Search for the cell housing the specified text and yield its [X, Y] center coordinate. 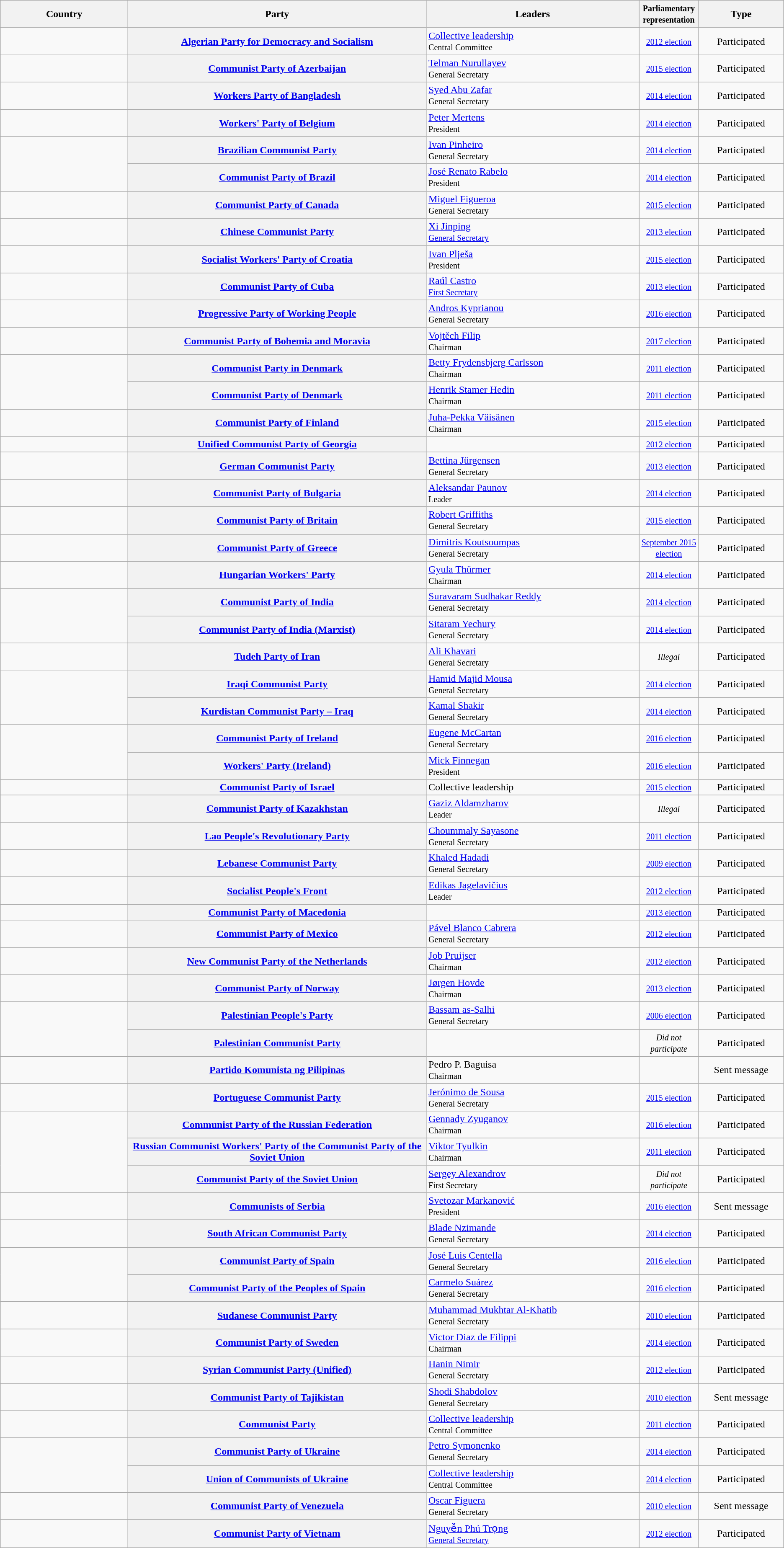
Partido Komunista ng Pilipinas [277, 1070]
Communist Party of Britain [277, 520]
Workers' Party of Belgium [277, 123]
Communist Party of Bohemia and Moravia [277, 341]
Unified Communist Party of Georgia [277, 444]
Party [277, 14]
Syed Abu ZafarGeneral Secretary [533, 95]
Juha-Pekka VäisänenChairman [533, 423]
Gyula ThürmerChairman [533, 575]
Communist Party of Azerbaijan [277, 69]
Communist Party [277, 1424]
Hamid Majid MousaGeneral Secretary [533, 684]
Socialist People's Front [277, 890]
Workers' Party (Ireland) [277, 766]
Communist Party of Kazakhstan [277, 809]
Portuguese Communist Party [277, 1097]
Communist Party of Norway [277, 988]
Viktor TyulkinChairman [533, 1152]
Eugene McCartanGeneral Secretary [533, 738]
Mick FinneganPresident [533, 766]
New Communist Party of the Netherlands [277, 961]
Jerónimo de SousaGeneral Secretary [533, 1097]
Communist Party of India (Marxist) [277, 629]
Gennady ZyuganovChairman [533, 1124]
Communist Party of the Russian Federation [277, 1124]
Hungarian Workers' Party [277, 575]
Muhammad Mukhtar Al-KhatibGeneral Secretary [533, 1315]
German Communist Party [277, 466]
Communist Party of Brazil [277, 178]
Leaders [533, 14]
Communist Party of Finland [277, 423]
Khaled HadadiGeneral Secretary [533, 864]
Communist Party of Denmark [277, 395]
Communist Party in Denmark [277, 369]
Ali KhavariGeneral Secretary [533, 657]
Jørgen HovdeChairman [533, 988]
Communist Party of the Soviet Union [277, 1179]
Bassam as-SalhiGeneral Secretary [533, 1015]
Henrik Stamer HedinChairman [533, 395]
Sergey AlexandrovFirst Secretary [533, 1179]
Petro SymonenkoGeneral Secretary [533, 1452]
Shodi ShabdolovGeneral Secretary [533, 1397]
2009 election [669, 864]
Pável Blanco CabreraGeneral Secretary [533, 934]
Lao People's Revolutionary Party [277, 836]
Ivan PlješaPresident [533, 259]
Choummaly SayasoneGeneral Secretary [533, 836]
Palestinian Communist Party [277, 1043]
Communist Party of Cuba [277, 286]
Nguyễn Phú TrọngGeneral Secretary [533, 1534]
Aleksandar PaunovLeader [533, 493]
Robert GriffithsGeneral Secretary [533, 520]
Communists of Serbia [277, 1206]
Carmelo SuárezGeneral Secretary [533, 1288]
Algerian Party for Democracy and Socialism [277, 41]
Bettina JürgensenGeneral Secretary [533, 466]
Peter MertensPresident [533, 123]
Communist Party of Mexico [277, 934]
Hanin NimirGeneral Secretary [533, 1370]
Brazilian Communist Party [277, 150]
Progressive Party of Working People [277, 313]
Communist Party of India [277, 602]
Telman NurullayevGeneral Secretary [533, 69]
Collective leadership [533, 787]
Dimitris KoutsoumpasGeneral Secretary [533, 548]
José Renato RabeloPresident [533, 178]
Blade NzimandeGeneral Secretary [533, 1234]
Workers Party of Bangladesh [277, 95]
Syrian Communist Party (Unified) [277, 1370]
Communist Party of Ukraine [277, 1452]
Betty Frydensbjerg CarlssonChairman [533, 369]
Palestinian People's Party [277, 1015]
Parliamentaryrepresentation [669, 14]
Communist Party of Spain [277, 1261]
Ivan PinheiroGeneral Secretary [533, 150]
Communist Party of Tajikistan [277, 1397]
Svetozar MarkanovićPresident [533, 1206]
Edikas JagelavičiusLeader [533, 890]
Gaziz AldamzharovLeader [533, 809]
Communist Party of Canada [277, 204]
Andros KyprianouGeneral Secretary [533, 313]
Oscar FigueraGeneral Secretary [533, 1506]
Russian Communist Workers' Party of the Communist Party of the Soviet Union [277, 1152]
Suravaram Sudhakar ReddyGeneral Secretary [533, 602]
Job PruijserChairman [533, 961]
Vojtěch FilipChairman [533, 341]
Type [741, 14]
Tudeh Party of Iran [277, 657]
Kamal ShakirGeneral Secretary [533, 711]
Sudanese Communist Party [277, 1315]
South African Communist Party [277, 1234]
Communist Party of Vietnam [277, 1534]
Victor Diaz de FilippiChairman [533, 1343]
Lebanese Communist Party [277, 864]
Xi JinpingGeneral Secretary [533, 232]
Communist Party of Ireland [277, 738]
Communist Party of Venezuela [277, 1506]
September 2015 election [669, 548]
Socialist Workers' Party of Croatia [277, 259]
Pedro P. BaguisaChairman [533, 1070]
Sitaram YechuryGeneral Secretary [533, 629]
Communist Party of Bulgaria [277, 493]
Communist Party of Sweden [277, 1343]
Union of Communists of Ukraine [277, 1478]
Communist Party of Israel [277, 787]
2006 election [669, 1015]
Communist Party of the Peoples of Spain [277, 1288]
Iraqi Communist Party [277, 684]
Country [64, 14]
Raúl CastroFirst Secretary [533, 286]
Kurdistan Communist Party – Iraq [277, 711]
2017 election [669, 341]
José Luis CentellaGeneral Secretary [533, 1261]
Communist Party of Macedonia [277, 912]
Chinese Communist Party [277, 232]
Miguel FigueroaGeneral Secretary [533, 204]
Communist Party of Greece [277, 548]
